Extract the (X, Y) coordinate from the center of the cell holding the provided text.  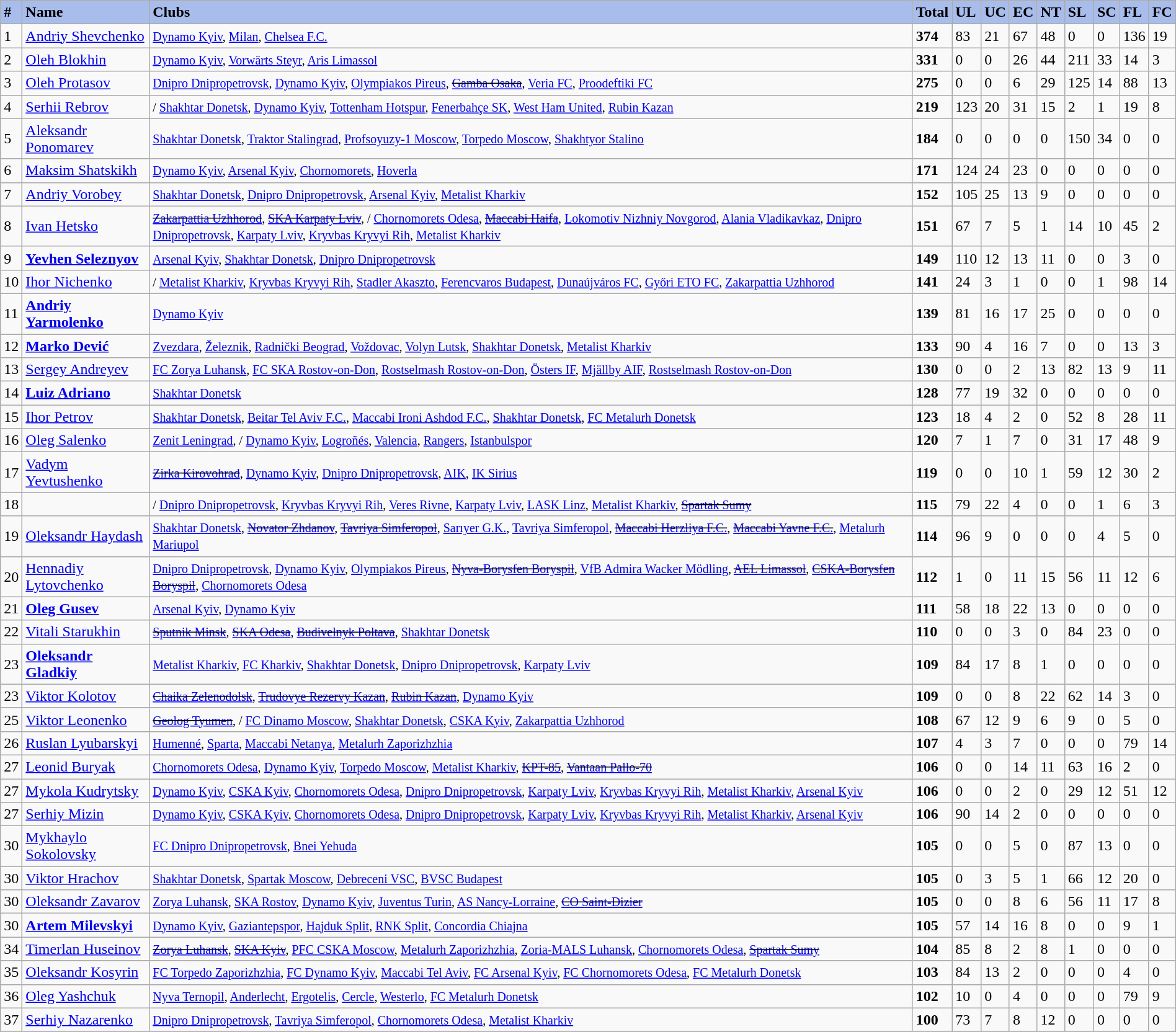
63 (1079, 767)
Ivan Hetsko (86, 226)
FC Zorya Luhansk, FC SKA Rostov-on-Don, Rostselmash Rostov-on-Don, Östers IF, Mjällby AIF, Rostselmash Rostov-on-Don (531, 370)
Arsenal Kyiv, Dynamo Kyiv (531, 608)
51 (1134, 791)
# (11, 12)
114 (932, 536)
108 (932, 719)
104 (932, 949)
Oleg Yashchuk (86, 996)
Zirka Kirovohrad, Dynamo Kyiv, Dnipro Dnipropetrovsk, AIK, IK Sirius (531, 473)
184 (932, 139)
Zenit Leningrad, / Dynamo Kyiv, Logroñés, Valencia, Rangers, Istanbulspor (531, 440)
151 (932, 226)
Viktor Hrachov (86, 878)
UL (966, 12)
139 (932, 314)
Dynamo Kyiv, Arsenal Kyiv, Chornomorets, Hoverla (531, 171)
Shakhtar Donetsk, Traktor Stalingrad, Profsoyuzy-1 Moscow, Torpedo Moscow, Shakhtyor Stalino (531, 139)
Oleksandr Haydash (86, 536)
374 (932, 36)
107 (932, 743)
44 (1051, 60)
37 (11, 1020)
102 (932, 996)
Oleh Protasov (86, 83)
119 (932, 473)
88 (1134, 83)
Total (932, 12)
Vadym Yevtushenko (86, 473)
275 (932, 83)
103 (932, 972)
Yevhen Seleznyov (86, 258)
Viktor Kolotov (86, 696)
130 (932, 370)
Oleg Salenko (86, 440)
57 (966, 925)
SL (1079, 12)
Andriy Vorobey (86, 194)
Metalist Kharkiv, FC Kharkiv, Shakhtar Donetsk, Dnipro Dnipropetrovsk, Karpaty Lviv (531, 664)
32 (1023, 393)
Zvezdara, Železnik, Radnički Beograd, Voždovac, Volyn Lutsk, Shakhtar Donetsk, Metalist Kharkiv (531, 345)
Luiz Adriano (86, 393)
81 (966, 314)
Oleksandr Gladkiy (86, 664)
149 (932, 258)
87 (1079, 846)
Ihor Petrov (86, 417)
124 (966, 171)
152 (932, 194)
Arsenal Kyiv, Shakhtar Donetsk, Dnipro Dnipropetrovsk (531, 258)
Shakhtar Donetsk, Spartak Moscow, Debreceni VSC, BVSC Budapest (531, 878)
Aleksandr Ponomarev (86, 139)
FL (1134, 12)
Marko Dević (86, 345)
UC (996, 12)
35 (11, 972)
33 (1107, 60)
66 (1079, 878)
85 (966, 949)
Shakhtar Donetsk (531, 393)
Name (86, 12)
Clubs (531, 12)
Dnipro Dnipropetrovsk, Dynamo Kyiv, Olympiakos Pireus, Gamba Osaka, Veria FC, Proodeftiki FC (531, 83)
Serhii Rebrov (86, 107)
62 (1079, 696)
Humenné, Sparta, Maccabi Netanya, Metalurh Zaporizhzhia (531, 743)
Zorya Luhansk, SKA Kyiv, PFC CSKA Moscow, Metalurh Zaporizhzhia, Zoria-MALS Luhansk, Chornomorets Odesa, Spartak Sumy (531, 949)
Andriy Yarmolenko (86, 314)
Viktor Leonenko (86, 719)
58 (966, 608)
Dynamo Kyiv, Gaziantepspor, Hajduk Split, RNK Split, Concordia Chiajna (531, 925)
45 (1134, 226)
Dynamo Kyiv (531, 314)
/ Shakhtar Donetsk, Dynamo Kyiv, Tottenham Hotspur, Fenerbahçe SK, West Ham United, Rubin Kazan (531, 107)
331 (932, 60)
Hennadiy Lytovchenko (86, 577)
Serhiy Nazarenko (86, 1020)
82 (1079, 370)
Ihor Nichenko (86, 282)
Geolog Tyumen, / FC Dinamo Moscow, Shakhtar Donetsk, CSKA Kyiv, Zakarpattia Uzhhorod (531, 719)
Dynamo Kyiv, Vorwärts Steyr, Aris Limassol (531, 60)
Oleh Blokhin (86, 60)
Sputnik Minsk, SKA Odesa, Budivelnyk Poltava, Shakhtar Donetsk (531, 632)
Oleg Gusev (86, 608)
171 (932, 171)
NT (1051, 12)
96 (966, 536)
Timerlan Huseinov (86, 949)
Vitali Starukhin (86, 632)
Zorya Luhansk, SKA Rostov, Dynamo Kyiv, Juventus Turin, AS Nancy-Lorraine, CO Saint-Dizier (531, 902)
Chornomorets Odesa, Dynamo Kyiv, Torpedo Moscow, Metalist Kharkiv, KPT-85, Vantaan Pallo-70 (531, 767)
Sergey Andreyev (86, 370)
Andriy Shevchenko (86, 36)
SC (1107, 12)
Leonid Buryak (86, 767)
Serhiy Mizin (86, 814)
/ Dnipro Dnipropetrovsk, Kryvbas Kryvyi Rih, Veres Rivne, Karpaty Lviv, LASK Linz, Metalist Kharkiv, Spartak Sumy (531, 504)
128 (932, 393)
FC Torpedo Zaporizhzhia, FC Dynamo Kyiv, Maccabi Tel Aviv, FC Arsenal Kyiv, FC Chornomorets Odesa, FC Metalurh Donetsk (531, 972)
Dynamo Kyiv, Milan, Chelsea F.C. (531, 36)
112 (932, 577)
150 (1079, 139)
141 (932, 282)
28 (1134, 417)
133 (932, 345)
Maksim Shatskikh (86, 171)
100 (932, 1020)
Mykhaylo Sokolovsky (86, 846)
FC (1162, 12)
219 (932, 107)
Oleksandr Zavarov (86, 902)
FC Dnipro Dnipropetrovsk, Bnei Yehuda (531, 846)
120 (932, 440)
Shakhtar Donetsk, Beitar Tel Aviv F.C., Maccabi Ironi Ashdod F.C., Shakhtar Donetsk, FC Metalurh Donetsk (531, 417)
Chaika Zelenodolsk, Trudovye Rezervy Kazan, Rubin Kazan, Dynamo Kyiv (531, 696)
/ Metalist Kharkiv, Kryvbas Kryvyi Rih, Stadler Akaszto, Ferencvaros Budapest, Dunaújváros FC, Győri ETO FC, Zakarpattia Uzhhorod (531, 282)
52 (1079, 417)
EC (1023, 12)
Ruslan Lyubarskyi (86, 743)
115 (932, 504)
Dnipro Dnipropetrovsk, Tavriya Simferopol, Chornomorets Odesa, Metalist Kharkiv (531, 1020)
136 (1134, 36)
Artem Milevskyi (86, 925)
Nyva Ternopil, Anderlecht, Ergotelis, Cercle, Westerlo, FC Metalurh Donetsk (531, 996)
59 (1079, 473)
83 (966, 36)
211 (1079, 60)
77 (966, 393)
73 (966, 1020)
98 (1134, 282)
Oleksandr Kosyrin (86, 972)
Mykola Kudrytsky (86, 791)
125 (1079, 83)
Shakhtar Donetsk, Novator Zhdanov, Tavriya Simferopol, Sarıyer G.K., Tavriya Simferopol, Maccabi Herzliya F.C., Maccabi Yavne F.C., Metalurh Mariupol (531, 536)
111 (932, 608)
Shakhtar Donetsk, Dnipro Dnipropetrovsk, Arsenal Kyiv, Metalist Kharkiv (531, 194)
36 (11, 996)
